Detect which cell encompasses the target text, then output its [X, Y] center coordinate. 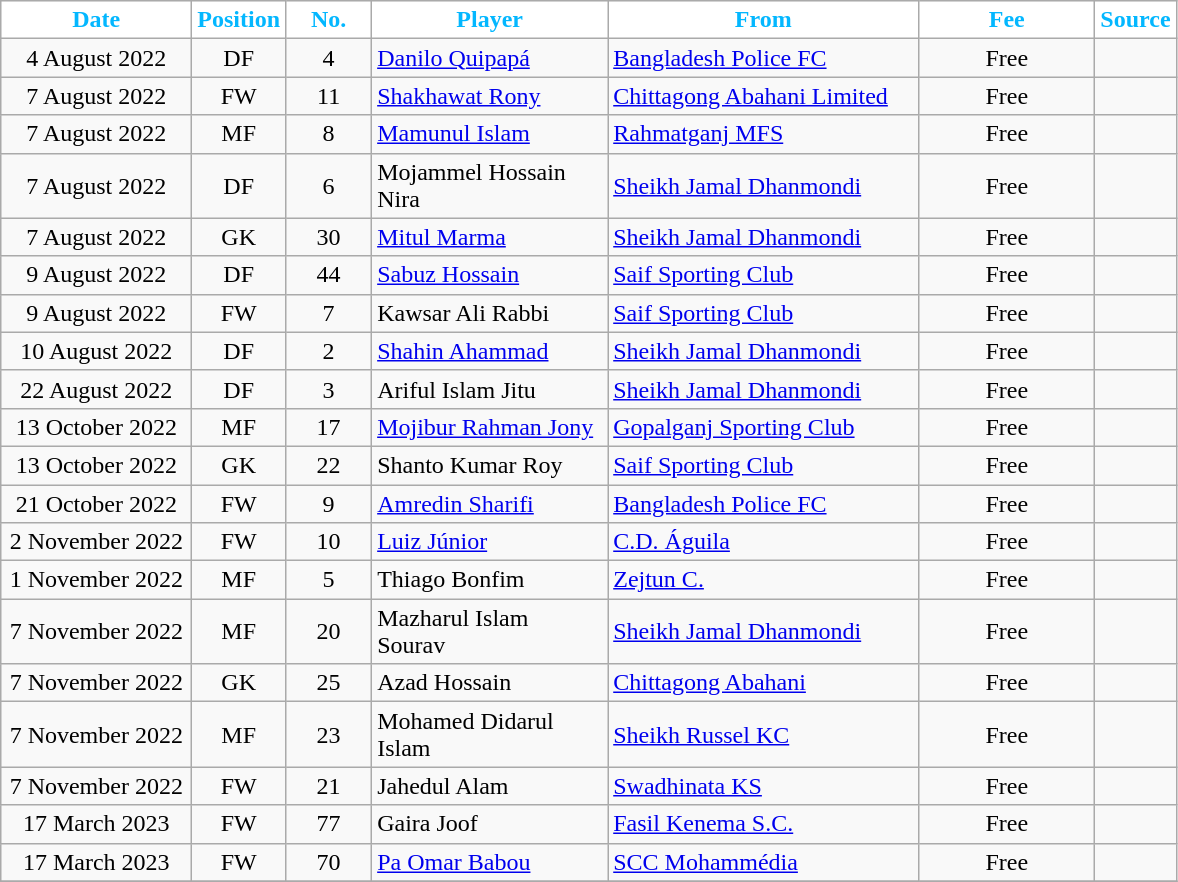
Shanto Kumar Roy [490, 465]
Zejtun C. [764, 580]
Gaira Joof [490, 824]
4 [329, 58]
2 [329, 351]
Fee [1007, 20]
9 [329, 503]
3 [329, 389]
From [764, 20]
Source [1136, 20]
Shahin Ahammad [490, 351]
Mohamed Didarul Islam [490, 734]
2 November 2022 [96, 542]
10 August 2022 [96, 351]
21 October 2022 [96, 503]
Sheikh Russel KC [764, 734]
Mazharul Islam Sourav [490, 632]
Position [239, 20]
Player [490, 20]
Date [96, 20]
5 [329, 580]
Mojibur Rahman Jony [490, 427]
22 [329, 465]
25 [329, 683]
Kawsar Ali Rabbi [490, 313]
Chittagong Abahani Limited [764, 96]
10 [329, 542]
20 [329, 632]
C.D. Águila [764, 542]
Thiago Bonfim [490, 580]
Chittagong Abahani [764, 683]
7 [329, 313]
Swadhinata KS [764, 786]
Fasil Kenema S.C. [764, 824]
Rahmatganj MFS [764, 134]
Ariful Islam Jitu [490, 389]
77 [329, 824]
Pa Omar Babou [490, 862]
Mitul Marma [490, 237]
22 August 2022 [96, 389]
44 [329, 275]
1 November 2022 [96, 580]
21 [329, 786]
70 [329, 862]
Luiz Júnior [490, 542]
Mojammel Hossain Nira [490, 186]
23 [329, 734]
Mamunul Islam [490, 134]
Shakhawat Rony [490, 96]
No. [329, 20]
11 [329, 96]
6 [329, 186]
4 August 2022 [96, 58]
30 [329, 237]
Azad Hossain [490, 683]
Danilo Quipapá [490, 58]
SCC Mohammédia [764, 862]
8 [329, 134]
17 [329, 427]
Jahedul Alam [490, 786]
Gopalganj Sporting Club [764, 427]
Sabuz Hossain [490, 275]
Amredin Sharifi [490, 503]
